Return the (x, y) coordinate for the center point of the cell that contains the specified text.  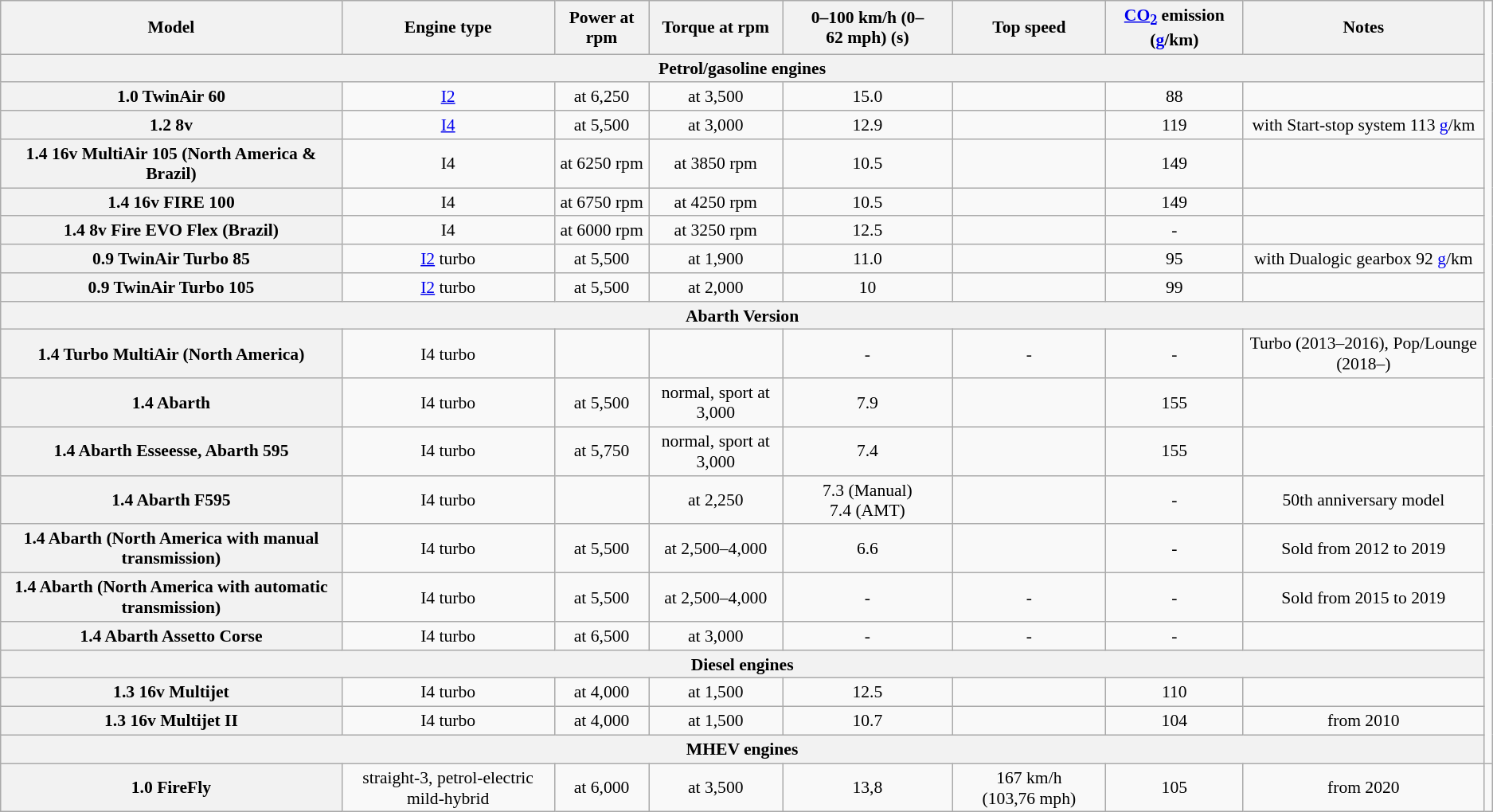
from 2020 (1363, 788)
1.0 TwinAir 60 (171, 97)
at 6000 rpm (602, 231)
99 (1174, 287)
0.9 TwinAir Turbo 105 (171, 287)
1.3 16v Multijet II (171, 721)
Top speed (1029, 27)
with Start-stop system 113 g/km (1363, 125)
Torque at rpm (716, 27)
88 (1174, 97)
Notes (1363, 27)
95 (1174, 259)
at 6,250 (602, 97)
I2 (448, 97)
110 (1174, 693)
1.4 16v FIRE 100 (171, 202)
10.7 (868, 721)
Sold from 2015 to 2019 (1363, 597)
Diesel engines (742, 665)
1.4 Abarth (North America with manual transmission) (171, 549)
CO2 emission (g/km) (1174, 27)
1.4 Abarth (North America with automatic transmission) (171, 597)
Sold from 2012 to 2019 (1363, 549)
1.4 Turbo MultiAir (North America) (171, 353)
1.0 FireFly (171, 788)
1.3 16v Multijet (171, 693)
Abarth Version (742, 316)
at 2,250 (716, 500)
6.6 (868, 549)
167 km/h (103,76 mph) (1029, 788)
13,8 (868, 788)
at 3250 rpm (716, 231)
Petrol/gasoline engines (742, 68)
Engine type (448, 27)
Turbo (2013–2016), Pop/Lounge (2018–) (1363, 353)
with Dualogic gearbox 92 g/km (1363, 259)
7.3 (Manual)7.4 (AMT) (868, 500)
from 2010 (1363, 721)
at 3850 rpm (716, 164)
at 5,750 (602, 451)
at 6750 rpm (602, 202)
1.4 Abarth (171, 403)
at 1,900 (716, 259)
7.4 (868, 451)
MHEV engines (742, 749)
at 2,000 (716, 287)
1.4 16v MultiAir 105 (North America & Brazil) (171, 164)
1.4 Abarth Assetto Corse (171, 636)
at 4250 rpm (716, 202)
50th anniversary model (1363, 500)
0–100 km/h (0–62 mph) (s) (868, 27)
at 6250 rpm (602, 164)
105 (1174, 788)
11.0 (868, 259)
Model (171, 27)
Power at rpm (602, 27)
7.9 (868, 403)
15.0 (868, 97)
1.2 8v (171, 125)
10 (868, 287)
119 (1174, 125)
1.4 Abarth Esseesse, Abarth 595 (171, 451)
at 6,000 (602, 788)
104 (1174, 721)
1.4 8v Fire EVO Flex (Brazil) (171, 231)
0.9 TwinAir Turbo 85 (171, 259)
straight-3, petrol-electric mild-hybrid (448, 788)
1.4 Abarth F595 (171, 500)
12.9 (868, 125)
at 6,500 (602, 636)
